Pinpoint the cell where the given text exists, returning its [X, Y] midpoint coordinate. 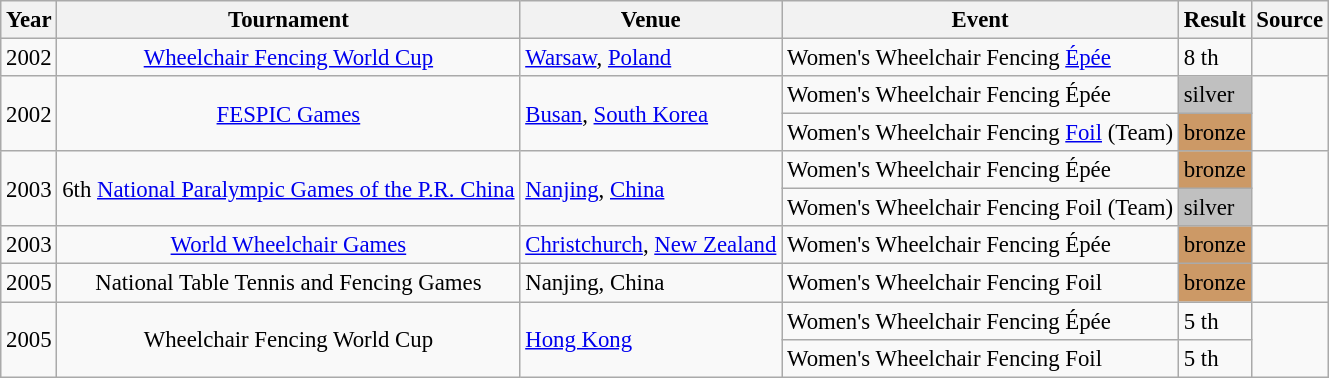
Event [980, 20]
World Wheelchair Games [288, 245]
Hong Kong [651, 340]
Warsaw, Poland [651, 58]
Venue [651, 20]
Tournament [288, 20]
6th National Paralympic Games of the P.R. China [288, 188]
Busan, South Korea [651, 114]
Year [29, 20]
8 th [1214, 58]
Result [1214, 20]
Christchurch, New Zealand [651, 245]
FESPIC Games [288, 114]
National Table Tennis and Fencing Games [288, 283]
Source [1290, 20]
